Scan for the cell matching the given text and deliver its [X, Y] coordinate at center. 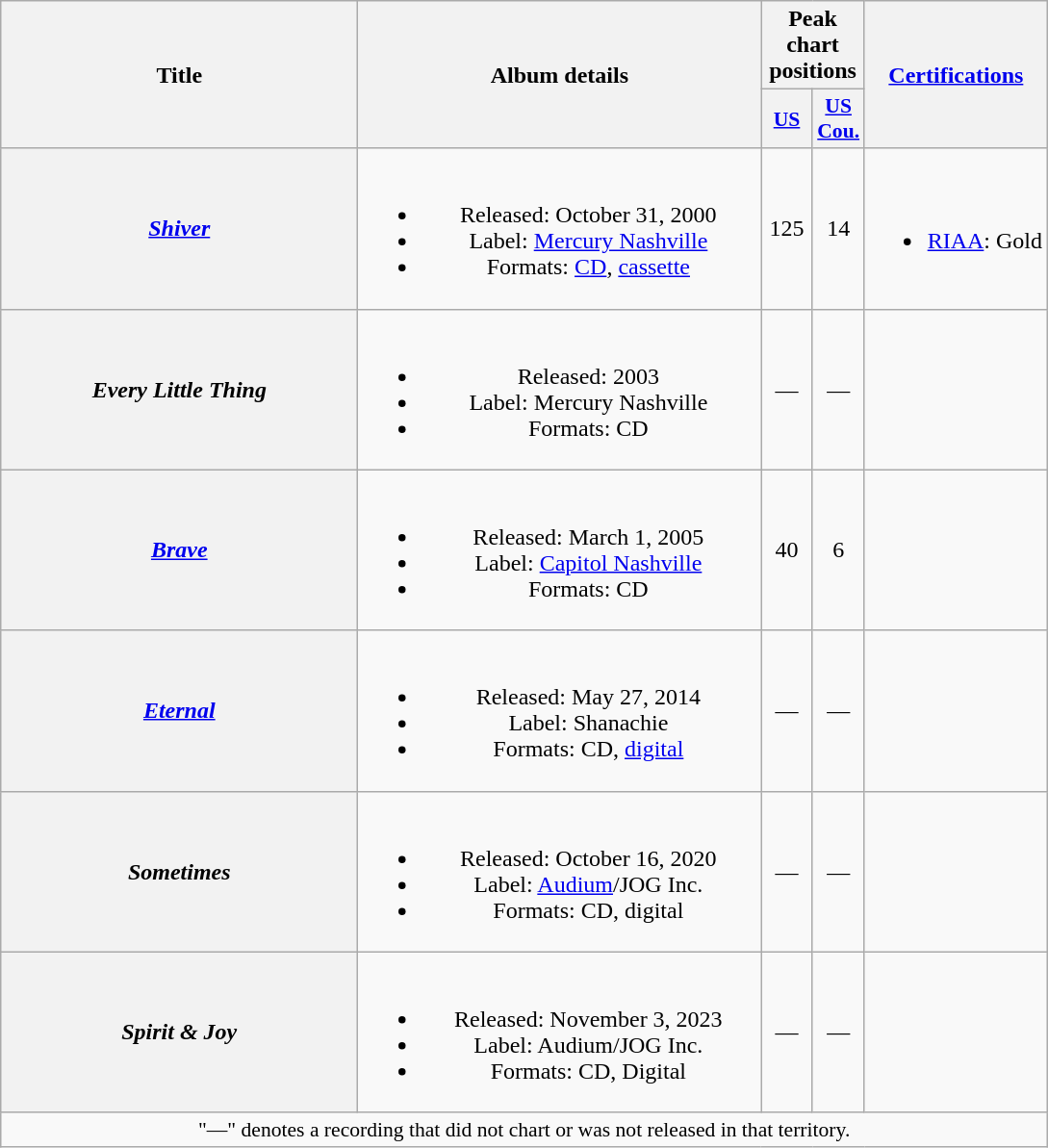
Peak chart positions [812, 45]
Released: March 1, 2005Label: Capitol NashvilleFormats: CD [560, 550]
Released: October 16, 2020Label: Audium/JOG Inc.Formats: CD, digital [560, 872]
6 [838, 550]
40 [787, 550]
Released: May 27, 2014Label: ShanachieFormats: CD, digital [560, 710]
"—" denotes a recording that did not chart or was not released in that territory. [524, 1130]
Sometimes [179, 872]
14 [838, 229]
USCou. [838, 119]
Spirit & Joy [179, 1032]
Title [179, 75]
Released: November 3, 2023Label: Audium/JOG Inc.Formats: CD, Digital [560, 1032]
Released: 2003Label: Mercury NashvilleFormats: CD [560, 389]
RIAA: Gold [956, 229]
Certifications [956, 75]
US [787, 119]
Released: October 31, 2000Label: Mercury NashvilleFormats: CD, cassette [560, 229]
Eternal [179, 710]
125 [787, 229]
Shiver [179, 229]
Album details [560, 75]
Every Little Thing [179, 389]
Brave [179, 550]
